Provide the [X, Y] coordinate of the cell's center where the given text is located.  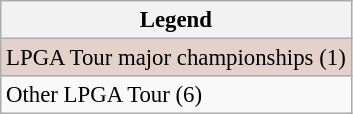
Other LPGA Tour (6) [176, 95]
Legend [176, 20]
LPGA Tour major championships (1) [176, 58]
